Output the (x, y) coordinate of the center of the cell containing the given text.  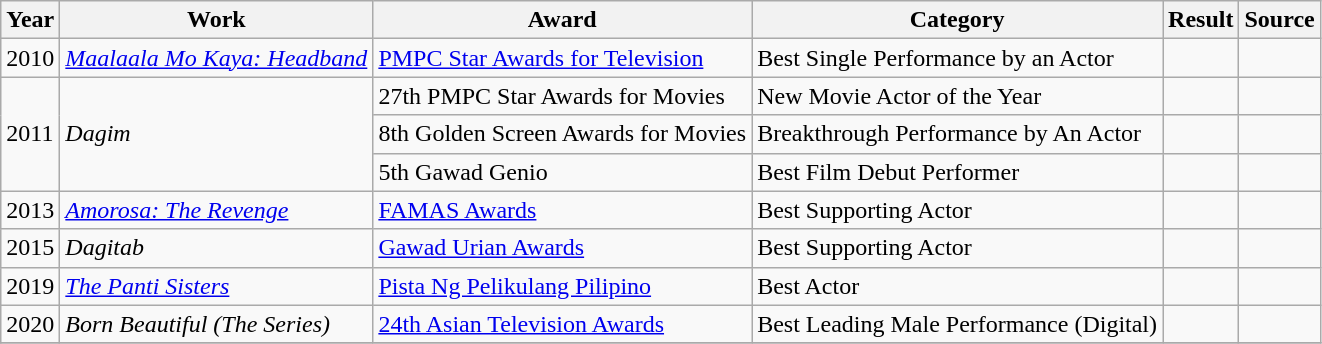
2013 (30, 210)
2020 (30, 324)
Category (958, 20)
New Movie Actor of the Year (958, 96)
Year (30, 20)
Pista Ng Pelikulang Pilipino (562, 286)
Work (216, 20)
Dagim (216, 134)
Best Leading Male Performance (Digital) (958, 324)
Source (1280, 20)
Born Beautiful (The Series) (216, 324)
2015 (30, 248)
Gawad Urian Awards (562, 248)
Maalaala Mo Kaya: Headband (216, 58)
PMPC Star Awards for Television (562, 58)
8th Golden Screen Awards for Movies (562, 134)
2011 (30, 134)
Amorosa: The Revenge (216, 210)
27th PMPC Star Awards for Movies (562, 96)
Best Actor (958, 286)
5th Gawad Genio (562, 172)
Best Single Performance by an Actor (958, 58)
The Panti Sisters (216, 286)
2010 (30, 58)
Result (1201, 20)
24th Asian Television Awards (562, 324)
2019 (30, 286)
Award (562, 20)
Breakthrough Performance by An Actor (958, 134)
FAMAS Awards (562, 210)
Dagitab (216, 248)
Best Film Debut Performer (958, 172)
